Search for the cell housing the specified text and yield its (X, Y) center coordinate. 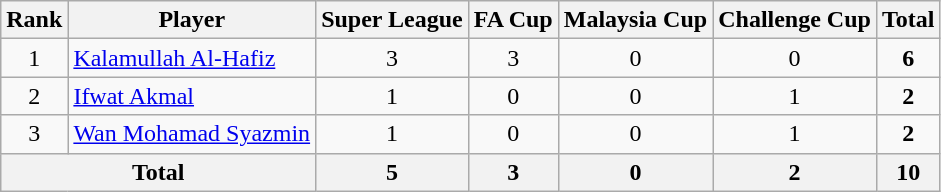
Player (192, 20)
Wan Mohamad Syazmin (192, 134)
Ifwat Akmal (192, 96)
Kalamullah Al-Hafiz (192, 58)
Rank (34, 20)
6 (908, 58)
10 (908, 172)
FA Cup (513, 20)
Malaysia Cup (635, 20)
5 (392, 172)
Super League (392, 20)
Challenge Cup (795, 20)
